Return the [x, y] coordinate for the center point of the cell that contains the specified text.  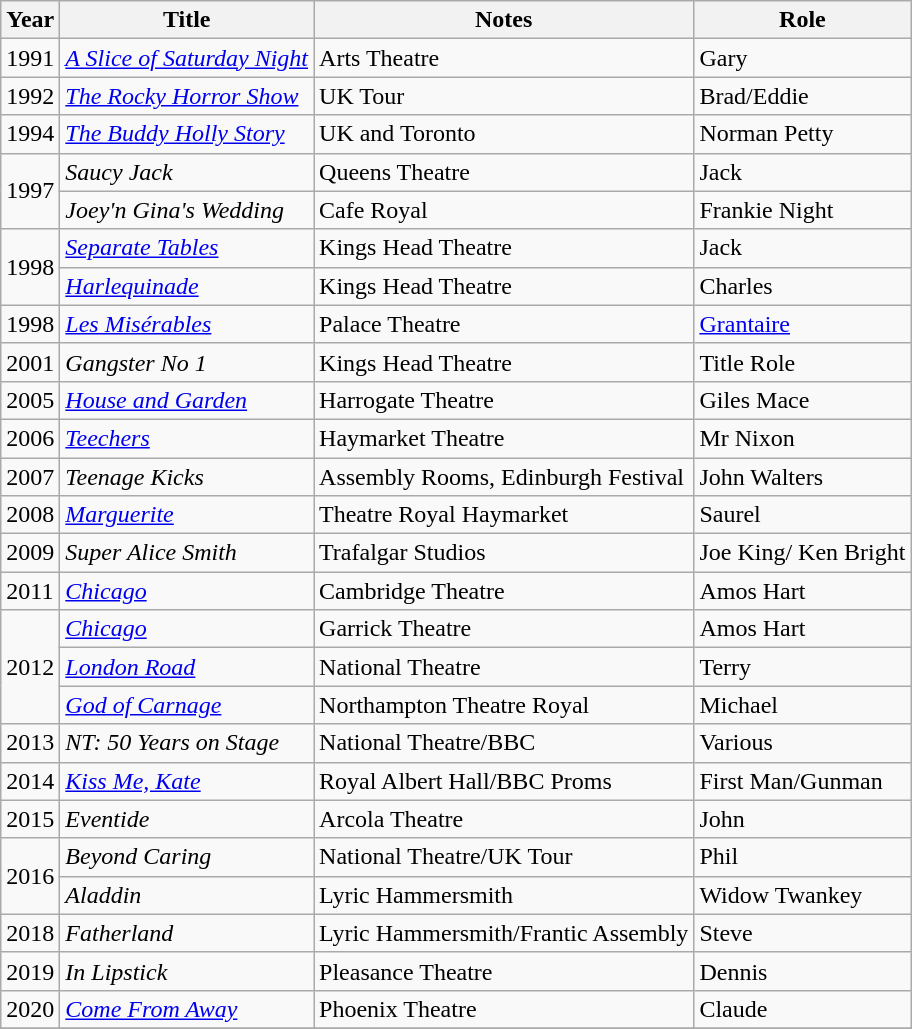
2007 [30, 477]
National Theatre/BBC [504, 743]
A Slice of Saturday Night [187, 58]
2011 [30, 591]
Phoenix Theatre [504, 1009]
Teechers [187, 438]
2008 [30, 515]
Year [30, 20]
Steve [802, 933]
Northampton Theatre Royal [504, 705]
In Lipstick [187, 971]
House and Garden [187, 400]
Brad/Eddie [802, 96]
Fatherland [187, 933]
1997 [30, 191]
Lyric Hammersmith [504, 895]
The Rocky Horror Show [187, 96]
Joey'n Gina's Wedding [187, 210]
Title [187, 20]
Marguerite [187, 515]
Lyric Hammersmith/Frantic Assembly [504, 933]
Widow Twankey [802, 895]
UK Tour [504, 96]
1991 [30, 58]
Royal Albert Hall/BBC Proms [504, 781]
2013 [30, 743]
2020 [30, 1009]
Phil [802, 857]
Theatre Royal Haymarket [504, 515]
2018 [30, 933]
Giles Mace [802, 400]
Separate Tables [187, 248]
2001 [30, 362]
Frankie Night [802, 210]
Pleasance Theatre [504, 971]
Saurel [802, 515]
Haymarket Theatre [504, 438]
Super Alice Smith [187, 553]
God of Carnage [187, 705]
Gary [802, 58]
Gangster No 1 [187, 362]
Role [802, 20]
Charles [802, 286]
Michael [802, 705]
John Walters [802, 477]
1992 [30, 96]
Eventide [187, 819]
2006 [30, 438]
Aladdin [187, 895]
Palace Theatre [504, 324]
Kiss Me, Kate [187, 781]
Arts Theatre [504, 58]
Come From Away [187, 1009]
Garrick Theatre [504, 629]
Trafalgar Studios [504, 553]
Grantaire [802, 324]
Harrogate Theatre [504, 400]
2012 [30, 667]
Terry [802, 667]
Claude [802, 1009]
National Theatre [504, 667]
Norman Petty [802, 134]
UK and Toronto [504, 134]
Queens Theatre [504, 172]
Cafe Royal [504, 210]
Joe King/ Ken Bright [802, 553]
The Buddy Holly Story [187, 134]
National Theatre/UK Tour [504, 857]
Assembly Rooms, Edinburgh Festival [504, 477]
Arcola Theatre [504, 819]
Beyond Caring [187, 857]
Title Role [802, 362]
Various [802, 743]
Dennis [802, 971]
John [802, 819]
1994 [30, 134]
Mr Nixon [802, 438]
London Road [187, 667]
Cambridge Theatre [504, 591]
2016 [30, 876]
Les Misérables [187, 324]
2019 [30, 971]
First Man/Gunman [802, 781]
NT: 50 Years on Stage [187, 743]
2005 [30, 400]
Notes [504, 20]
Harlequinade [187, 286]
2009 [30, 553]
Saucy Jack [187, 172]
2015 [30, 819]
2014 [30, 781]
Teenage Kicks [187, 477]
